Return [x, y] of the center of cell containing provided text 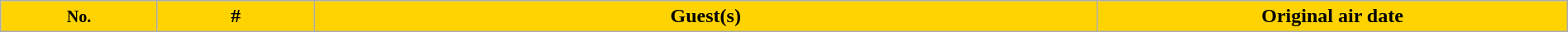
Original air date [1332, 16]
Guest(s) [706, 16]
No. [79, 16]
# [235, 16]
